For the text-containing cell, return its midpoint in (x, y) coordinate format. 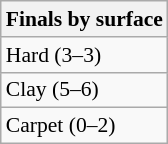
Clay (5–6) (84, 90)
Finals by surface (84, 19)
Hard (3–3) (84, 55)
Carpet (0–2) (84, 126)
